Search for the cell housing the specified text and yield its [X, Y] center coordinate. 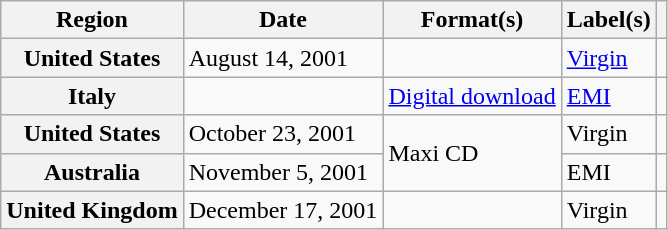
Date [283, 20]
Italy [92, 96]
United Kingdom [92, 210]
Label(s) [608, 20]
Format(s) [472, 20]
December 17, 2001 [283, 210]
August 14, 2001 [283, 58]
October 23, 2001 [283, 134]
Digital download [472, 96]
Australia [92, 172]
November 5, 2001 [283, 172]
Maxi CD [472, 153]
Region [92, 20]
